Determine the [x, y] coordinate at the center of the cell enclosing the given text.  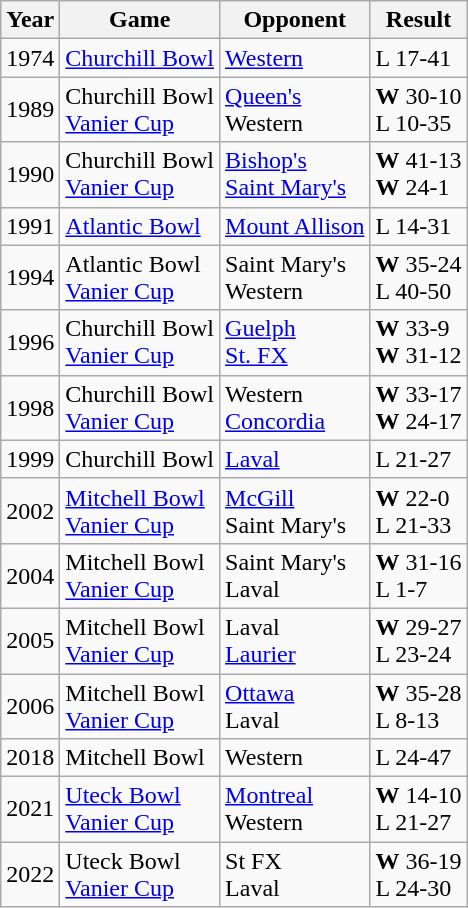
1990 [30, 174]
1996 [30, 342]
MontrealWestern [295, 810]
W 33-9W 31-12 [418, 342]
W 31-16L 1-7 [418, 576]
2005 [30, 640]
L 21-27 [418, 459]
W 29-27L 23-24 [418, 640]
2002 [30, 510]
OttawaLaval [295, 706]
1998 [30, 408]
Bishop'sSaint Mary's [295, 174]
Saint Mary'sLaval [295, 576]
2006 [30, 706]
LavalLaurier [295, 640]
1974 [30, 58]
W 35-28L 8-13 [418, 706]
2018 [30, 758]
Mitchell Bowl [140, 758]
W 36-19L 24-30 [418, 874]
L 17-41 [418, 58]
W 33-17W 24-17 [418, 408]
GuelphSt. FX [295, 342]
Year [30, 20]
Atlantic BowlVanier Cup [140, 278]
W 41-13W 24-1 [418, 174]
2004 [30, 576]
Result [418, 20]
1991 [30, 226]
2022 [30, 874]
L 14-31 [418, 226]
1994 [30, 278]
Opponent [295, 20]
Game [140, 20]
Saint Mary'sWestern [295, 278]
W 35-24L 40-50 [418, 278]
St FXLaval [295, 874]
W 14-10L 21-27 [418, 810]
W 22-0L 21-33 [418, 510]
Atlantic Bowl [140, 226]
1999 [30, 459]
Queen'sWestern [295, 110]
WesternConcordia [295, 408]
2021 [30, 810]
McGillSaint Mary's [295, 510]
L 24-47 [418, 758]
W 30-10L 10-35 [418, 110]
Mount Allison [295, 226]
1989 [30, 110]
Laval [295, 459]
